Capture the cell that displays the provided text and extract its [x, y] central coordinate. 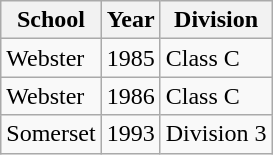
1986 [130, 96]
1993 [130, 134]
School [51, 20]
Division 3 [216, 134]
Year [130, 20]
Somerset [51, 134]
1985 [130, 58]
Division [216, 20]
